Extract the [X, Y] coordinate from the center of the cell holding the provided text.  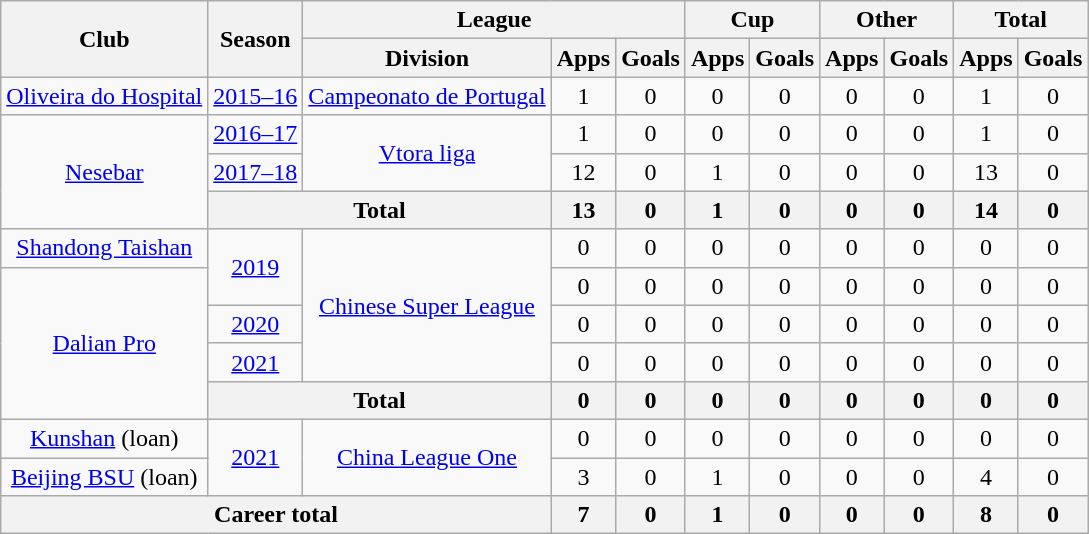
2020 [256, 324]
Nesebar [104, 172]
Season [256, 39]
China League One [427, 457]
Kunshan (loan) [104, 438]
Cup [752, 20]
Division [427, 58]
Career total [276, 515]
Beijing BSU (loan) [104, 477]
Club [104, 39]
2017–18 [256, 172]
Oliveira do Hospital [104, 96]
Vtora liga [427, 153]
7 [583, 515]
Shandong Taishan [104, 248]
Dalian Pro [104, 343]
League [494, 20]
12 [583, 172]
4 [986, 477]
Other [887, 20]
8 [986, 515]
2019 [256, 267]
14 [986, 210]
Campeonato de Portugal [427, 96]
3 [583, 477]
2015–16 [256, 96]
Chinese Super League [427, 305]
2016–17 [256, 134]
